Detect which cell encompasses the target text, then output its (x, y) center coordinate. 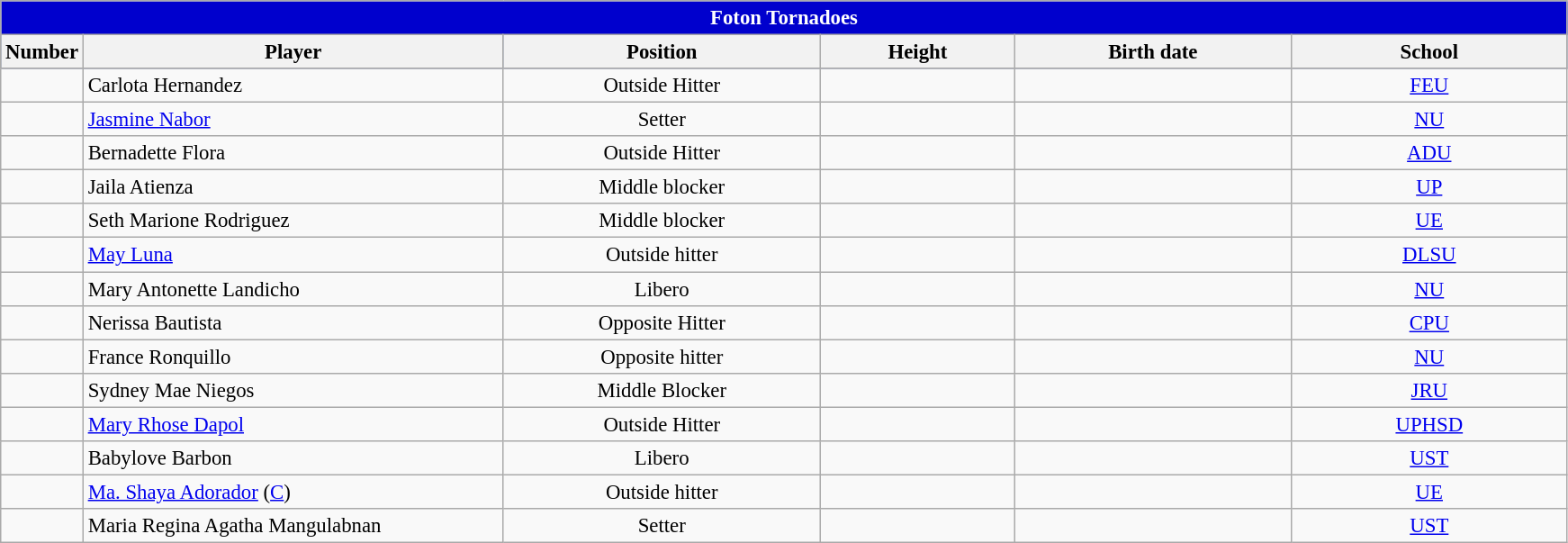
Position (662, 52)
Mary Rhose Dapol (293, 424)
Number (42, 52)
Foton Tornadoes (785, 18)
ADU (1429, 153)
Sydney Mae Niegos (293, 390)
UPHSD (1429, 424)
Height (918, 52)
May Luna (293, 255)
Opposite Hitter (662, 322)
Birth date (1152, 52)
JRU (1429, 390)
Mary Antonette Landicho (293, 289)
Seth Marione Rodriguez (293, 221)
UP (1429, 187)
School (1429, 52)
Bernadette Flora (293, 153)
Nerissa Bautista (293, 322)
Jaila Atienza (293, 187)
Middle Blocker (662, 390)
Opposite hitter (662, 357)
Carlota Hernandez (293, 86)
Maria Regina Agatha Mangulabnan (293, 526)
CPU (1429, 322)
Babylove Barbon (293, 458)
DLSU (1429, 255)
Ma. Shaya Adorador (C) (293, 492)
Jasmine Nabor (293, 120)
FEU (1429, 86)
Player (293, 52)
France Ronquillo (293, 357)
